Search for the cell housing the specified text and yield its [x, y] center coordinate. 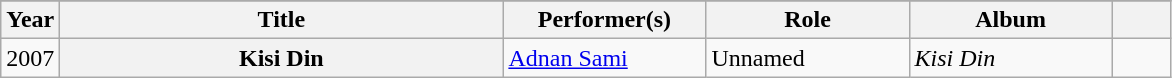
Album [1010, 20]
Year [30, 20]
Adnan Sami [604, 58]
Unnamed [808, 58]
Title [282, 20]
2007 [30, 58]
Role [808, 20]
Performer(s) [604, 20]
